For the text-containing cell, return its midpoint in (X, Y) coordinate format. 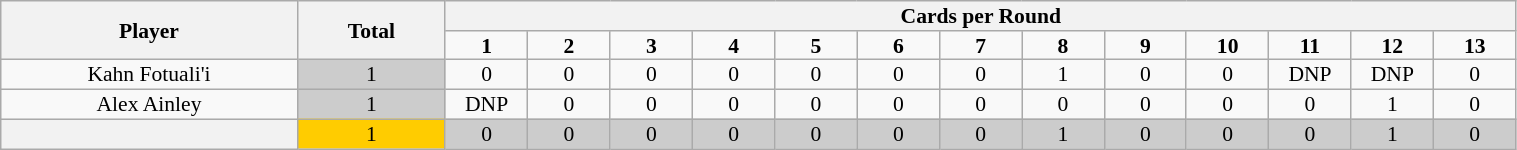
4 (733, 46)
Alex Ainley (149, 105)
Player (149, 30)
5 (816, 46)
12 (1392, 46)
13 (1474, 46)
9 (1145, 46)
10 (1227, 46)
Kahn Fotuali'i (149, 75)
3 (651, 46)
Cards per Round (980, 16)
7 (980, 46)
2 (569, 46)
11 (1310, 46)
6 (898, 46)
Total (371, 30)
8 (1063, 46)
